From the cell containing the given text, extract its center point as [x, y] coordinate. 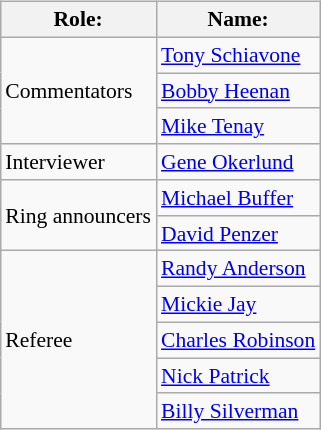
Commentators [78, 90]
Nick Patrick [238, 376]
Ring announcers [78, 216]
Mike Tenay [238, 126]
Tony Schiavone [238, 55]
Referee [78, 340]
Randy Anderson [238, 269]
Mickie Jay [238, 305]
Name: [238, 20]
Interviewer [78, 162]
Michael Buffer [238, 198]
Billy Silverman [238, 411]
Gene Okerlund [238, 162]
Bobby Heenan [238, 91]
Charles Robinson [238, 340]
Role: [78, 20]
David Penzer [238, 233]
